Provide the [x, y] coordinate of the cell's center where the given text is located.  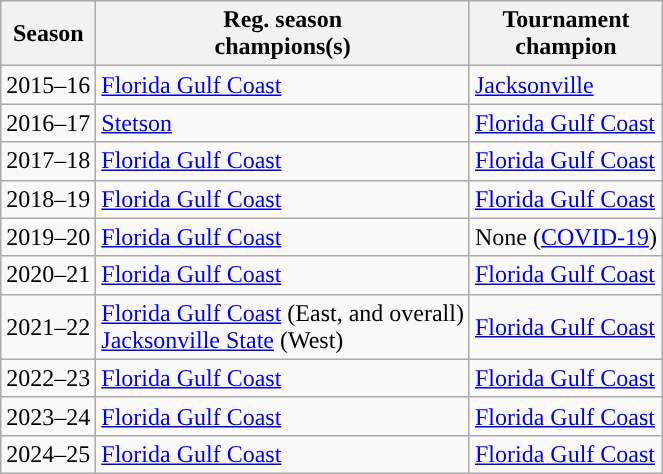
2021–22 [48, 326]
2020–21 [48, 275]
2024–25 [48, 454]
2019–20 [48, 237]
None (COVID-19) [566, 237]
Tournamentchampion [566, 34]
Stetson [283, 123]
Jacksonville [566, 85]
2022–23 [48, 378]
2023–24 [48, 416]
2018–19 [48, 199]
2016–17 [48, 123]
Reg. seasonchampions(s) [283, 34]
Season [48, 34]
2017–18 [48, 161]
Florida Gulf Coast (East, and overall)Jacksonville State (West) [283, 326]
2015–16 [48, 85]
